Return the [X, Y] coordinate for the center point of the cell that contains the specified text.  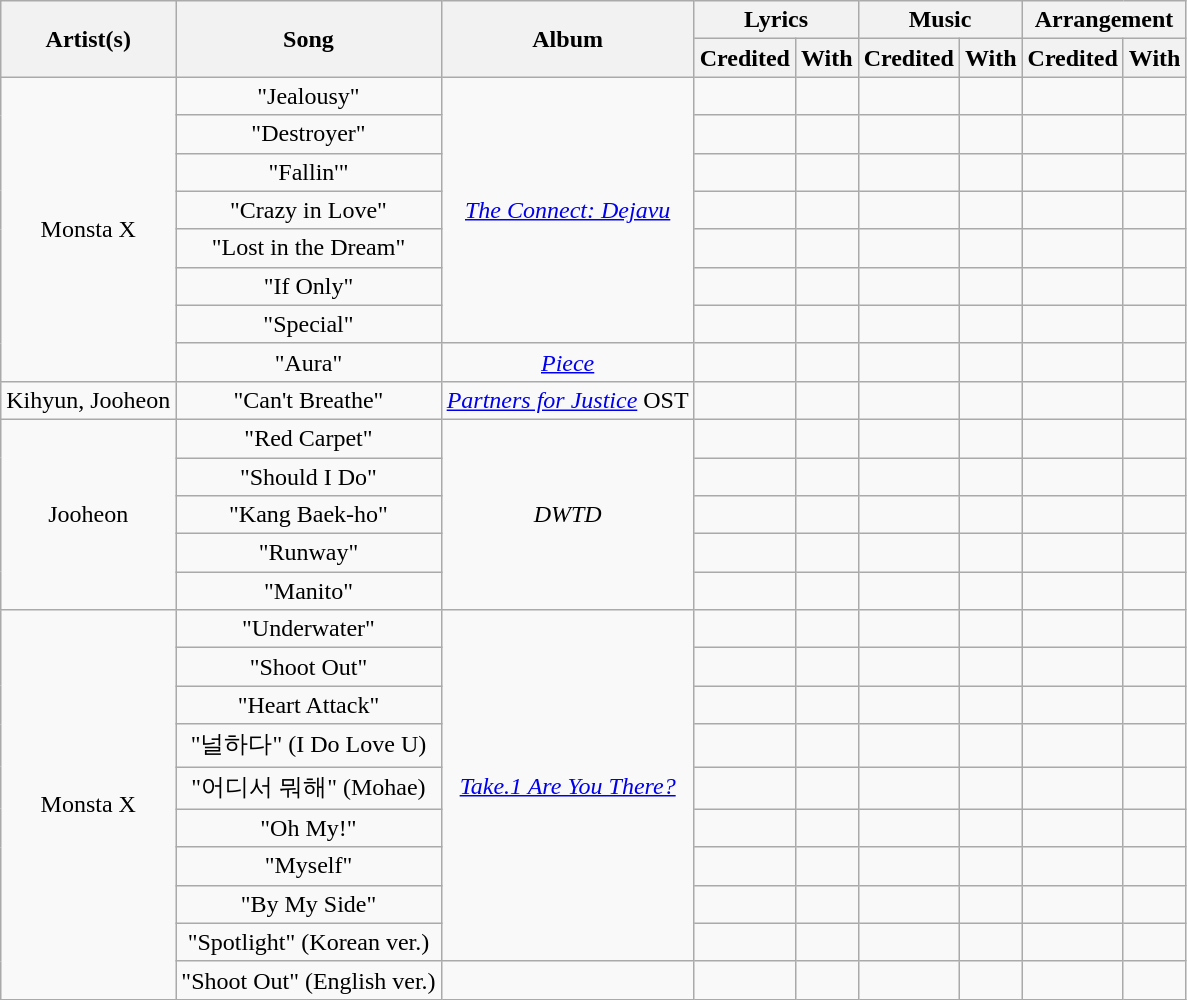
"Runway" [308, 553]
DWTD [568, 514]
Kihyun, Jooheon [88, 400]
"Should I Do" [308, 477]
"Underwater" [308, 629]
"Oh My!" [308, 828]
"어디서 뭐해" (Mohae) [308, 788]
"Shoot Out" (English ver.) [308, 980]
Artist(s) [88, 39]
"Fallin'" [308, 172]
"널하다" (I Do Love U) [308, 746]
"Can't Breathe" [308, 400]
"Myself" [308, 866]
"Heart Attack" [308, 705]
The Connect: Dejavu [568, 210]
Song [308, 39]
Take.1 Are You There? [568, 786]
"By My Side" [308, 904]
Piece [568, 362]
"Kang Baek-ho" [308, 515]
"Crazy in Love" [308, 210]
Lyrics [776, 20]
"Special" [308, 324]
Album [568, 39]
"Manito" [308, 591]
"If Only" [308, 286]
Arrangement [1104, 20]
Partners for Justice OST [568, 400]
"Shoot Out" [308, 667]
"Aura" [308, 362]
Music [940, 20]
"Lost in the Dream" [308, 248]
"Jealousy" [308, 96]
"Red Carpet" [308, 438]
"Destroyer" [308, 134]
Jooheon [88, 514]
"Spotlight" (Korean ver.) [308, 942]
